Pinpoint the cell where the given text exists, returning its [x, y] midpoint coordinate. 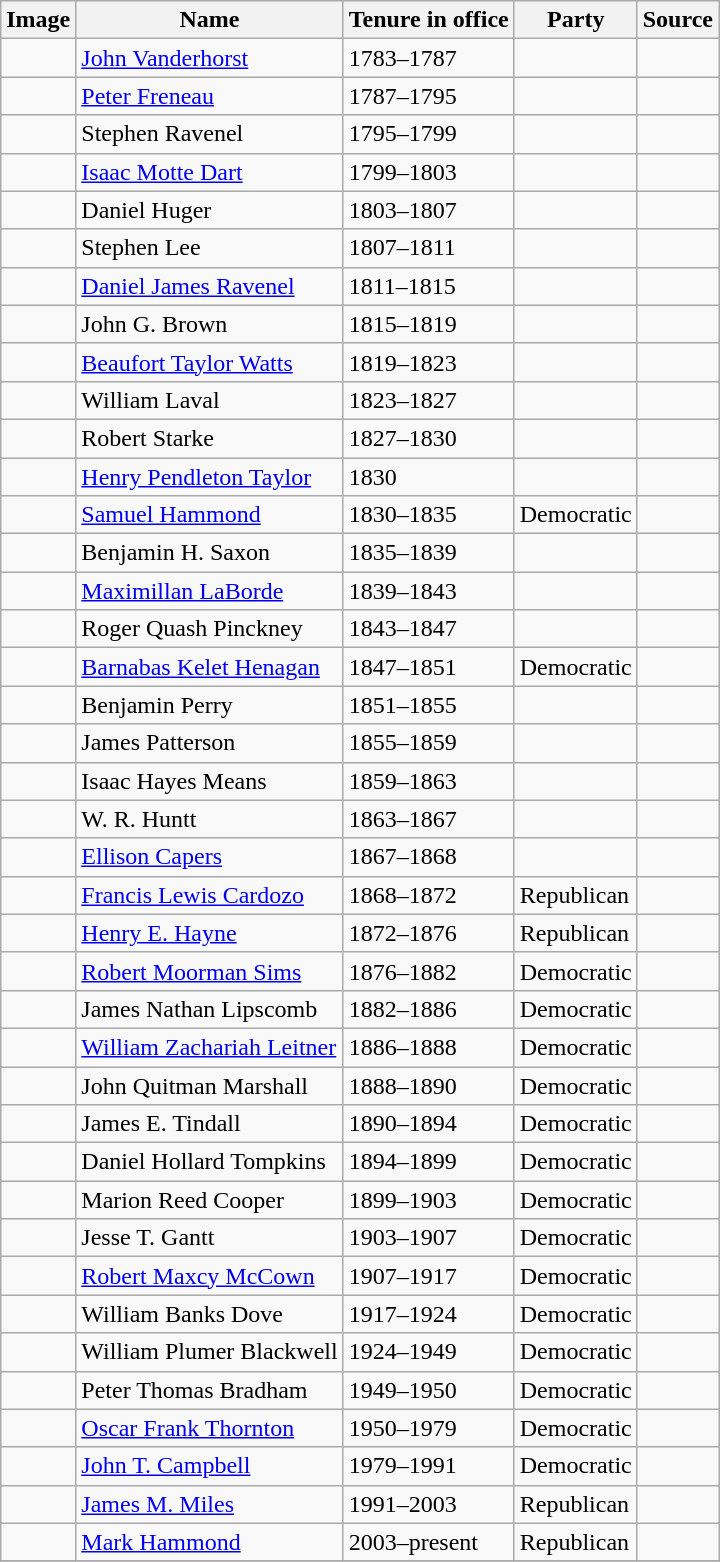
Henry Pendleton Taylor [210, 477]
William Laval [210, 400]
John T. Campbell [210, 1466]
1803–1807 [428, 210]
1799–1803 [428, 172]
Francis Lewis Cardozo [210, 895]
Benjamin H. Saxon [210, 553]
William Zachariah Leitner [210, 1047]
Henry E. Hayne [210, 933]
Robert Maxcy McCown [210, 1276]
1823–1827 [428, 400]
1847–1851 [428, 667]
James Patterson [210, 743]
1863–1867 [428, 819]
1783–1787 [428, 58]
Peter Freneau [210, 96]
1851–1855 [428, 705]
Source [678, 20]
1882–1886 [428, 1009]
1827–1830 [428, 438]
1899–1903 [428, 1200]
1815–1819 [428, 324]
1835–1839 [428, 553]
Stephen Lee [210, 248]
Mark Hammond [210, 1542]
James M. Miles [210, 1504]
1903–1907 [428, 1238]
1950–1979 [428, 1428]
1886–1888 [428, 1047]
Isaac Motte Dart [210, 172]
1890–1894 [428, 1124]
Peter Thomas Bradham [210, 1390]
Daniel Hollard Tompkins [210, 1162]
Daniel Huger [210, 210]
William Banks Dove [210, 1314]
1894–1899 [428, 1162]
Daniel James Ravenel [210, 286]
Jesse T. Gantt [210, 1238]
Marion Reed Cooper [210, 1200]
Tenure in office [428, 20]
1949–1950 [428, 1390]
W. R. Huntt [210, 819]
Party [576, 20]
1876–1882 [428, 971]
1991–2003 [428, 1504]
1979–1991 [428, 1466]
Benjamin Perry [210, 705]
John Vanderhorst [210, 58]
2003–present [428, 1542]
John Quitman Marshall [210, 1085]
James E. Tindall [210, 1124]
1819–1823 [428, 362]
Beaufort Taylor Watts [210, 362]
Roger Quash Pinckney [210, 629]
1843–1847 [428, 629]
1867–1868 [428, 857]
1795–1799 [428, 134]
1839–1843 [428, 591]
1917–1924 [428, 1314]
1907–1917 [428, 1276]
Image [38, 20]
Stephen Ravenel [210, 134]
Maximillan LaBorde [210, 591]
Ellison Capers [210, 857]
1855–1859 [428, 743]
1811–1815 [428, 286]
1872–1876 [428, 933]
Barnabas Kelet Henagan [210, 667]
1868–1872 [428, 895]
Samuel Hammond [210, 515]
1859–1863 [428, 781]
1924–1949 [428, 1352]
William Plumer Blackwell [210, 1352]
Name [210, 20]
Robert Starke [210, 438]
Oscar Frank Thornton [210, 1428]
Robert Moorman Sims [210, 971]
John G. Brown [210, 324]
1830 [428, 477]
1830–1835 [428, 515]
Isaac Hayes Means [210, 781]
1807–1811 [428, 248]
1888–1890 [428, 1085]
1787–1795 [428, 96]
James Nathan Lipscomb [210, 1009]
